For the text-containing cell, return its midpoint in [x, y] coordinate format. 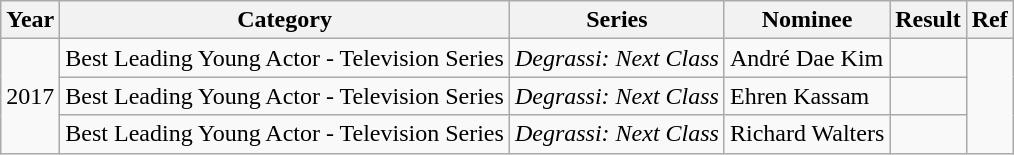
Series [616, 20]
Year [30, 20]
Ehren Kassam [806, 96]
André Dae Kim [806, 58]
Category [285, 20]
Richard Walters [806, 134]
2017 [30, 96]
Nominee [806, 20]
Ref [990, 20]
Result [928, 20]
